Return the [x, y] coordinate for the center point of the cell that contains the specified text.  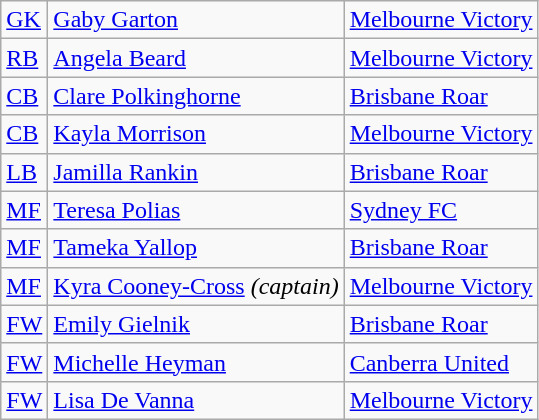
Lisa De Vanna [196, 400]
Michelle Heyman [196, 362]
Kyra Cooney-Cross (captain) [196, 286]
Gaby Garton [196, 20]
RB [24, 58]
Clare Polkinghorne [196, 96]
Angela Beard [196, 58]
GK [24, 20]
Emily Gielnik [196, 324]
Jamilla Rankin [196, 172]
Kayla Morrison [196, 134]
LB [24, 172]
Sydney FC [441, 210]
Canberra United [441, 362]
Teresa Polias [196, 210]
Tameka Yallop [196, 248]
